Return the [x, y] coordinate for the center point of the cell that contains the specified text.  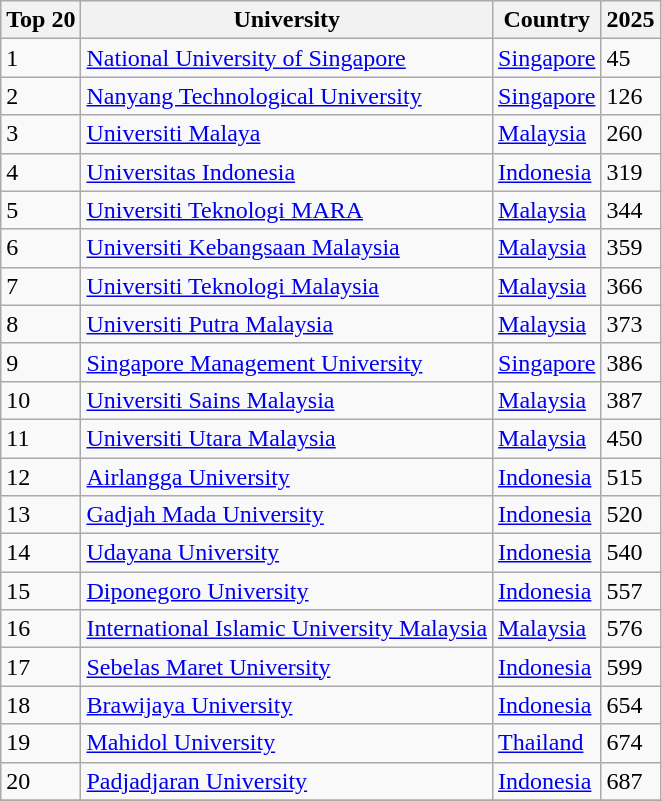
260 [630, 134]
Universiti Sains Malaysia [287, 400]
366 [630, 286]
3 [41, 134]
373 [630, 324]
5 [41, 210]
19 [41, 743]
45 [630, 58]
359 [630, 248]
520 [630, 515]
9 [41, 362]
National University of Singapore [287, 58]
450 [630, 438]
Universiti Putra Malaysia [287, 324]
Top 20 [41, 20]
16 [41, 629]
Airlangga University [287, 477]
386 [630, 362]
Sebelas Maret University [287, 667]
Diponegoro University [287, 591]
Padjadjaran University [287, 781]
University [287, 20]
Country [547, 20]
126 [630, 96]
540 [630, 553]
Universiti Utara Malaysia [287, 438]
687 [630, 781]
13 [41, 515]
Universiti Malaya [287, 134]
Mahidol University [287, 743]
14 [41, 553]
557 [630, 591]
576 [630, 629]
Universitas Indonesia [287, 172]
18 [41, 705]
Universiti Kebangsaan Malaysia [287, 248]
4 [41, 172]
17 [41, 667]
8 [41, 324]
654 [630, 705]
599 [630, 667]
12 [41, 477]
Universiti Teknologi MARA [287, 210]
Universiti Teknologi Malaysia [287, 286]
674 [630, 743]
International Islamic University Malaysia [287, 629]
11 [41, 438]
15 [41, 591]
2 [41, 96]
387 [630, 400]
Udayana University [287, 553]
1 [41, 58]
Gadjah Mada University [287, 515]
2025 [630, 20]
7 [41, 286]
10 [41, 400]
6 [41, 248]
319 [630, 172]
515 [630, 477]
Thailand [547, 743]
344 [630, 210]
20 [41, 781]
Singapore Management University [287, 362]
Nanyang Technological University [287, 96]
Brawijaya University [287, 705]
